Capture the cell that displays the provided text and extract its (x, y) central coordinate. 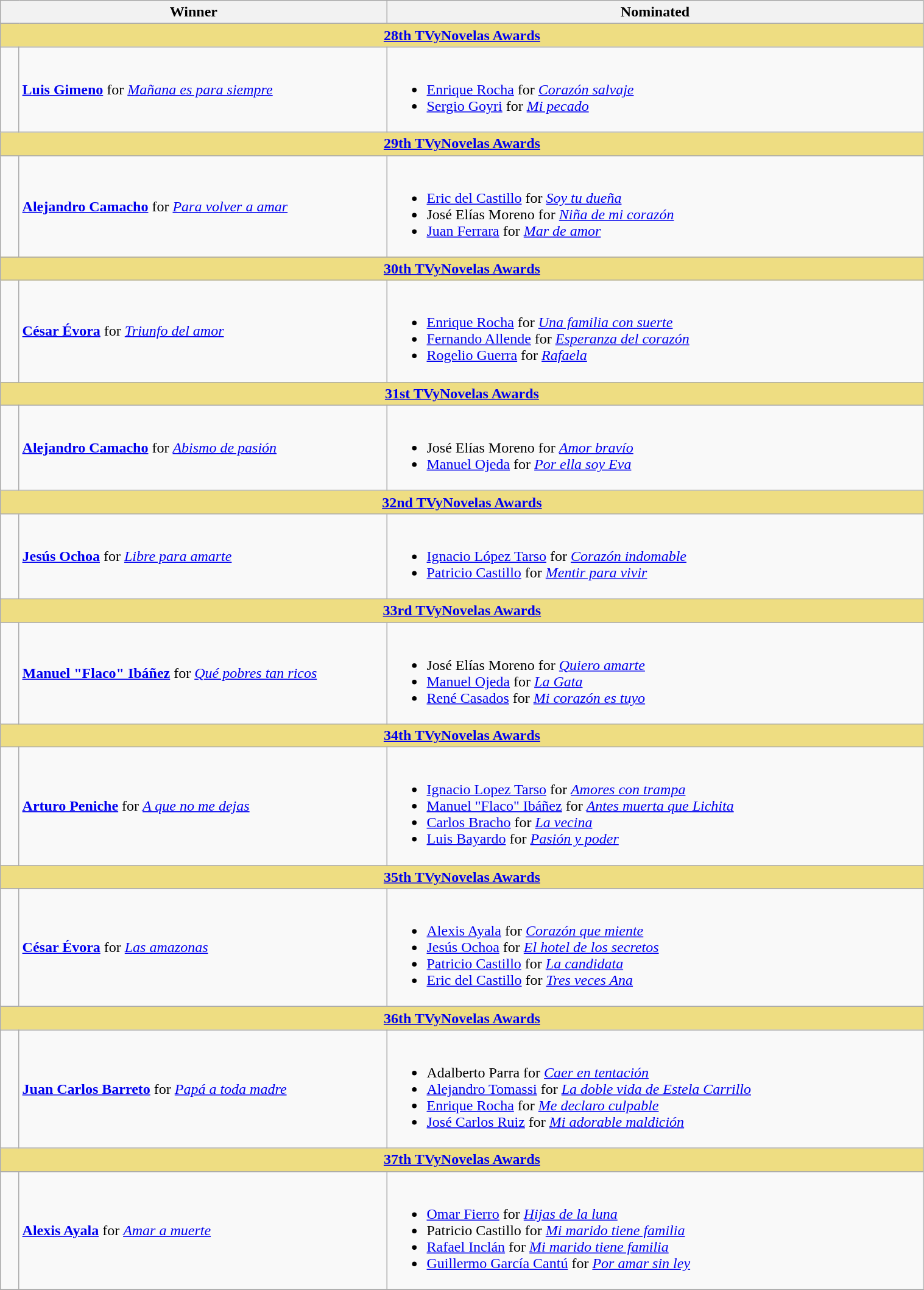
César Évora for Triunfo del amor (203, 331)
Luis Gimeno for Mañana es para siempre (203, 90)
33rd TVyNovelas Awards (462, 610)
Enrique Rocha for Una familia con suerteFernando Allende for Esperanza del corazónRogelio Guerra for Rafaela (655, 331)
Nominated (655, 12)
28th TVyNovelas Awards (462, 35)
37th TVyNovelas Awards (462, 1160)
31st TVyNovelas Awards (462, 393)
José Elías Moreno for Quiero amarteManuel Ojeda for La GataRené Casados for Mi corazón es tuyo (655, 674)
Ignacio López Tarso for Corazón indomablePatricio Castillo for Mentir para vivir (655, 556)
34th TVyNovelas Awards (462, 736)
César Évora for Las amazonas (203, 948)
30th TVyNovelas Awards (462, 269)
Arturo Peniche for A que no me dejas (203, 806)
Alejandro Camacho for Para volver a amar (203, 206)
Winner (194, 12)
Alexis Ayala for Amar a muerte (203, 1230)
Jesús Ochoa for Libre para amarte (203, 556)
35th TVyNovelas Awards (462, 877)
Alexis Ayala for Corazón que mienteJesús Ochoa for El hotel de los secretosPatricio Castillo for La candidataEric del Castillo for Tres veces Ana (655, 948)
José Elías Moreno for Amor bravíoManuel Ojeda for Por ella soy Eva (655, 448)
Enrique Rocha for Corazón salvajeSergio Goyri for Mi pecado (655, 90)
Juan Carlos Barreto for Papá a toda madre (203, 1089)
32nd TVyNovelas Awards (462, 502)
Alejandro Camacho for Abismo de pasión (203, 448)
Ignacio Lopez Tarso for Amores con trampaManuel "Flaco" Ibáñez for Antes muerta que LichitaCarlos Bracho for La vecinaLuis Bayardo for Pasión y poder (655, 806)
36th TVyNovelas Awards (462, 1018)
Eric del Castillo for Soy tu dueñaJosé Elías Moreno for Niña de mi corazónJuan Ferrara for Mar de amor (655, 206)
29th TVyNovelas Awards (462, 144)
Manuel "Flaco" Ibáñez for Qué pobres tan ricos (203, 674)
